Detect which cell encompasses the target text, then output its (X, Y) center coordinate. 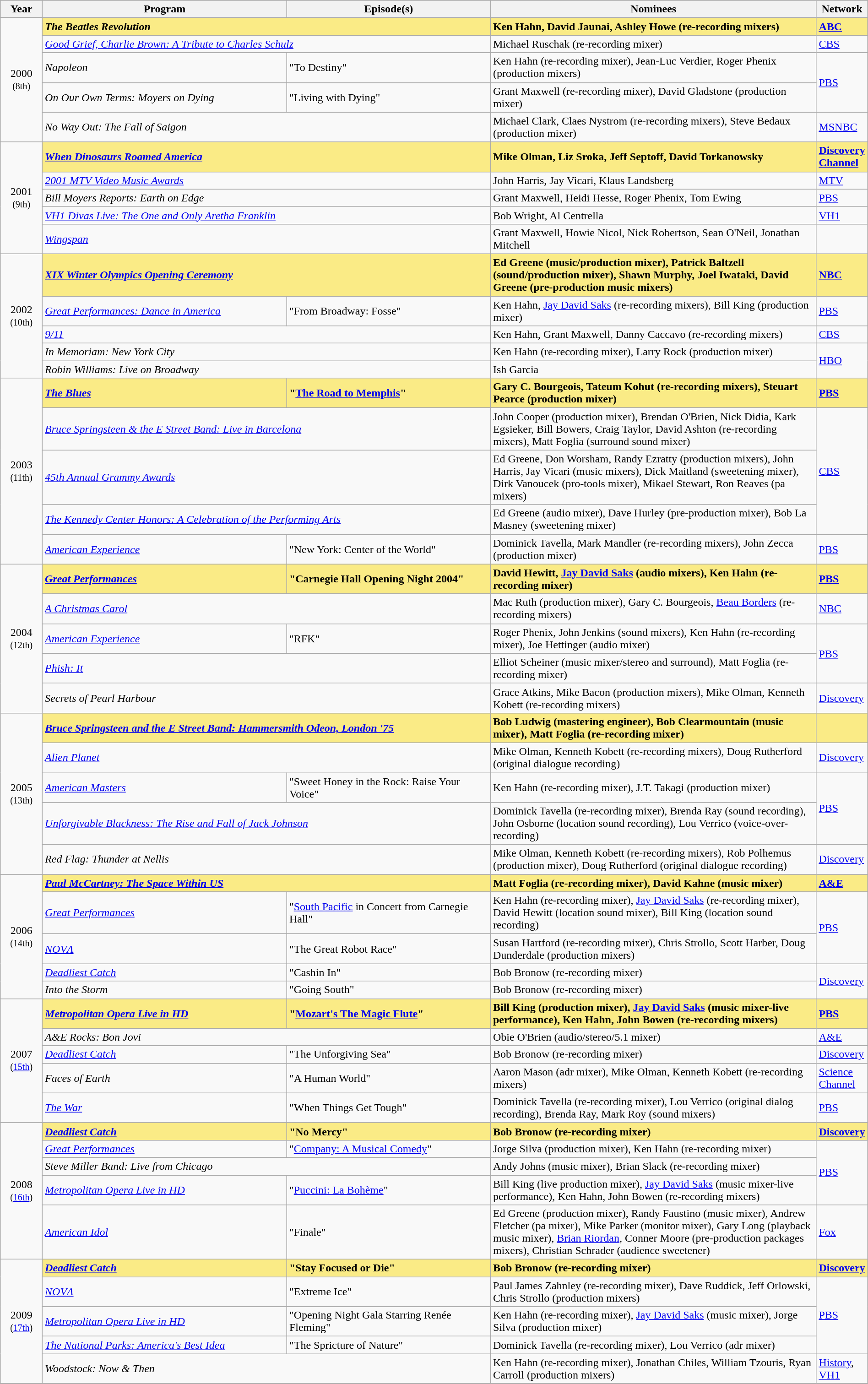
Robin Williams: Live on Broadway (266, 369)
"Cashin In" (388, 972)
Steve Miller Band: Live from Chicago (266, 1166)
No Way Out: The Fall of Saigon (266, 127)
Ed Greene (music/production mixer), Patrick Baltzell (sound/production mixer), Shawn Murphy, Joel Iwataki, David Greene (pre-production music mixers) (653, 275)
VH1 Divas Live: The One and Only Aretha Franklin (266, 215)
XIX Winter Olympics Opening Ceremony (266, 275)
"Going South" (388, 990)
Year (22, 9)
"To Destiny" (388, 68)
"New York: Center of the World" (388, 549)
Unforgivable Blackness: The Rise and Fall of Jack Johnson (266, 824)
Grant Maxwell (re-recording mixer), David Gladstone (production mixer) (653, 97)
"The Great Robot Race" (388, 949)
Red Flag: Thunder at Nellis (266, 860)
2003 (11th) (22, 471)
Gary C. Bourgeois, Tateum Kohut (re-recording mixers), Steuart Pearce (production mixer) (653, 393)
Ken Hahn, Grant Maxwell, Danny Caccavo (re-recording mixers) (653, 335)
Susan Hartford (re-recording mixer), Chris Strollo, Scott Harber, Doug Dunderdale (production mixers) (653, 949)
"A Human World" (388, 1078)
When Dinosaurs Roamed America (266, 157)
Program (165, 9)
2006 (14th) (22, 937)
"Extreme Ice" (388, 1292)
"Company: A Musical Comedy" (388, 1149)
2004 (12th) (22, 638)
2001 (9th) (22, 198)
Paul James Zahnley (re-recording mixer), Dave Ruddick, Jeff Orlowski, Chris Strollo (production mixers) (653, 1292)
Ken Hahn, David Jaunai, Ashley Howe (re-recording mixers) (653, 27)
The War (165, 1108)
Ken Hahn (re-recording mixer), Jean-Luc Verdier, Roger Phenix (production mixers) (653, 68)
Elliot Scheiner (music mixer/stereo and surround), Matt Foglia (re-recording mixer) (653, 668)
Dominick Tavella (re-recording mixer), Brenda Ray (sound recording), John Osborne (location sound recording), Lou Verrico (voice-over-recording) (653, 824)
"Living with Dying" (388, 97)
"No Mercy" (388, 1131)
A&E Rocks: Bon Jovi (266, 1037)
2009 (17th) (22, 1321)
The Beatles Revolution (266, 27)
Ken Hahn (re-recording mixer), Jay David Saks (music mixer), Jorge Silva (production mixer) (653, 1321)
American Masters (165, 787)
Bruce Springsteen & the E Street Band: Live in Barcelona (266, 429)
Ken Hahn (re-recording mixer), Jonathan Chiles, William Tzouris, Ryan Carroll (production mixers) (653, 1369)
The Blues (165, 393)
Andy Johns (music mixer), Brian Slack (re-recording mixer) (653, 1166)
Good Grief, Charlie Brown: A Tribute to Charles Schulz (266, 44)
Grace Atkins, Mike Bacon (production mixers), Mike Olman, Kenneth Kobett (re-recording mixers) (653, 698)
2005 (13th) (22, 793)
Ken Hahn (re-recording mixer), Larry Rock (production mixer) (653, 352)
Dominick Tavella (re-recording mixer), Lou Verrico (original dialog recording), Brenda Ray, Mark Roy (sound mixers) (653, 1108)
Discovery Channel (842, 157)
Bill King (live production mixer), Jay David Saks (music mixer-live performance), Ken Hahn, John Bowen (re-recording mixers) (653, 1189)
Matt Foglia (re-recording mixer), David Kahne (music mixer) (653, 883)
John Harris, Jay Vicari, Klaus Landsberg (653, 180)
Bill Moyers Reports: Earth on Edge (266, 198)
Bob Ludwig (mastering engineer), Bob Clearmountain (music mixer), Matt Foglia (re-recording mixer) (653, 728)
2002 (10th) (22, 316)
"Stay Focused or Die" (388, 1268)
Michael Clark, Claes Nystrom (re-recording mixers), Steve Bedaux (production mixer) (653, 127)
"Sweet Honey in the Rock: Raise Your Voice" (388, 787)
In Memoriam: New York City (266, 352)
Mike Olman, Kenneth Kobett (re-recording mixers), Doug Rutherford (original dialogue recording) (653, 757)
Faces of Earth (165, 1078)
Bob Wright, Al Centrella (653, 215)
Ish Garcia (653, 369)
"Finale" (388, 1232)
"RFK" (388, 638)
Fox (842, 1232)
ABC (842, 27)
HBO (842, 361)
A Christmas Carol (266, 609)
2000 (8th) (22, 80)
Mike Olman, Kenneth Kobett (re-recording mixers), Rob Polhemus (production mixer), Doug Rutherford (original dialogue recording) (653, 860)
45th Annual Grammy Awards (266, 477)
"The Road to Memphis" (388, 393)
2008 (16th) (22, 1191)
Napoleon (165, 68)
History, VH1 (842, 1369)
"The Unforgiving Sea" (388, 1054)
Mac Ruth (production mixer), Gary C. Bourgeois, Beau Borders (re-recording mixers) (653, 609)
"Opening Night Gala Starring Renée Fleming" (388, 1321)
Nominees (653, 9)
Grant Maxwell, Howie Nicol, Nick Robertson, Sean O'Neil, Jonathan Mitchell (653, 239)
Woodstock: Now & Then (266, 1369)
VH1 (842, 215)
Phish: It (266, 668)
Bruce Springsteen and the E Street Band: Hammersmith Odeon, London '75 (266, 728)
Jorge Silva (production mixer), Ken Hahn (re-recording mixer) (653, 1149)
Network (842, 9)
The National Parks: America's Best Idea (165, 1345)
Obie O'Brien (audio/stereo/5.1 mixer) (653, 1037)
Bill King (production mixer), Jay David Saks (music mixer-live performance), Ken Hahn, John Bowen (re-recording mixers) (653, 1014)
Dominick Tavella, Mark Mandler (re-recording mixers), John Zecca (production mixer) (653, 549)
Great Performances: Dance in America (165, 310)
"Carnegie Hall Opening Night 2004" (388, 579)
Ken Hahn (re-recording mixer), Jay David Saks (re-recording mixer), David Hewitt (location sound mixer), Bill King (location sound recording) (653, 913)
Paul McCartney: The Space Within US (266, 883)
"From Broadway: Fosse" (388, 310)
Dominick Tavella (re-recording mixer), Lou Verrico (adr mixer) (653, 1345)
Ed Greene (audio mixer), Dave Hurley (pre-production mixer), Bob La Masney (sweetening mixer) (653, 519)
David Hewitt, Jay David Saks (audio mixers), Ken Hahn (re-recording mixer) (653, 579)
Ken Hahn (re-recording mixer), J.T. Takagi (production mixer) (653, 787)
"Mozart's The Magic Flute" (388, 1014)
Roger Phenix, John Jenkins (sound mixers), Ken Hahn (re-recording mixer), Joe Hettinger (audio mixer) (653, 638)
"South Pacific in Concert from Carnegie Hall" (388, 913)
On Our Own Terms: Moyers on Dying (165, 97)
Aaron Mason (adr mixer), Mike Olman, Kenneth Kobett (re-recording mixers) (653, 1078)
MTV (842, 180)
Grant Maxwell, Heidi Hesse, Roger Phenix, Tom Ewing (653, 198)
The Kennedy Center Honors: A Celebration of the Performing Arts (266, 519)
Wingspan (266, 239)
2001 MTV Video Music Awards (266, 180)
Science Channel (842, 1078)
9/11 (266, 335)
American Idol (165, 1232)
2007 (15th) (22, 1060)
Michael Ruschak (re-recording mixer) (653, 44)
Into the Storm (165, 990)
Ken Hahn, Jay David Saks (re-recording mixers), Bill King (production mixer) (653, 310)
Secrets of Pearl Harbour (266, 698)
"The Spricture of Nature" (388, 1345)
"When Things Get Tough" (388, 1108)
Alien Planet (266, 757)
Episode(s) (388, 9)
"Puccini: La Bohème" (388, 1189)
MSNBC (842, 127)
Mike Olman, Liz Sroka, Jeff Septoff, David Torkanowsky (653, 157)
